Detect which cell encompasses the target text, then output its [x, y] center coordinate. 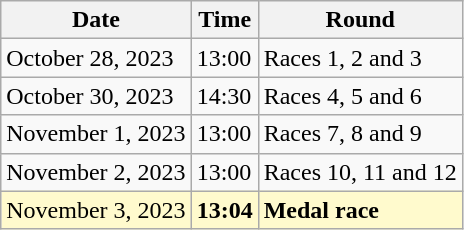
October 28, 2023 [96, 58]
Races 10, 11 and 12 [360, 172]
Time [224, 20]
Races 1, 2 and 3 [360, 58]
November 2, 2023 [96, 172]
Date [96, 20]
Races 4, 5 and 6 [360, 96]
Races 7, 8 and 9 [360, 134]
November 1, 2023 [96, 134]
13:04 [224, 210]
14:30 [224, 96]
October 30, 2023 [96, 96]
Medal race [360, 210]
Round [360, 20]
November 3, 2023 [96, 210]
